Capture the cell that displays the provided text and extract its (x, y) central coordinate. 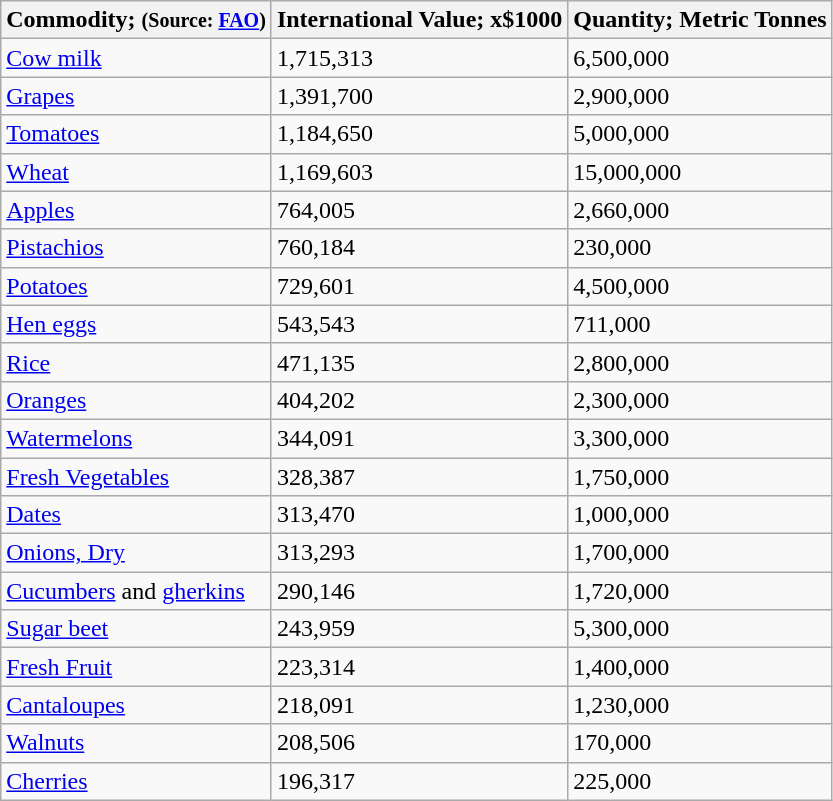
International Value; x$1000 (419, 20)
Watermelons (136, 438)
1,169,603 (419, 172)
Fresh Fruit (136, 667)
196,317 (419, 781)
Tomatoes (136, 134)
Potatoes (136, 286)
313,293 (419, 553)
225,000 (700, 781)
208,506 (419, 743)
6,500,000 (700, 58)
2,900,000 (700, 96)
1,000,000 (700, 515)
218,091 (419, 705)
1,750,000 (700, 477)
1,184,650 (419, 134)
Dates (136, 515)
290,146 (419, 591)
Cucumbers and gherkins (136, 591)
313,470 (419, 515)
Pistachios (136, 248)
543,543 (419, 324)
243,959 (419, 629)
764,005 (419, 210)
1,720,000 (700, 591)
2,300,000 (700, 400)
223,314 (419, 667)
4,500,000 (700, 286)
170,000 (700, 743)
Hen eggs (136, 324)
Grapes (136, 96)
Cow milk (136, 58)
Oranges (136, 400)
15,000,000 (700, 172)
Commodity; (Source: FAO) (136, 20)
Quantity; Metric Tonnes (700, 20)
729,601 (419, 286)
Cantaloupes (136, 705)
Sugar beet (136, 629)
1,400,000 (700, 667)
Wheat (136, 172)
5,300,000 (700, 629)
5,000,000 (700, 134)
3,300,000 (700, 438)
230,000 (700, 248)
2,800,000 (700, 362)
1,230,000 (700, 705)
Rice (136, 362)
Apples (136, 210)
Walnuts (136, 743)
711,000 (700, 324)
Fresh Vegetables (136, 477)
1,700,000 (700, 553)
1,715,313 (419, 58)
760,184 (419, 248)
Onions, Dry (136, 553)
2,660,000 (700, 210)
471,135 (419, 362)
1,391,700 (419, 96)
328,387 (419, 477)
344,091 (419, 438)
404,202 (419, 400)
Cherries (136, 781)
